Return (X, Y) of the center of cell containing provided text 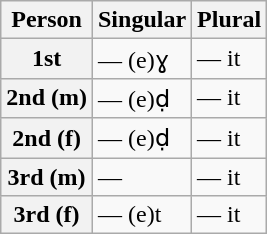
— (142, 177)
— (e)t (142, 215)
— (e)ɣ (142, 59)
2nd (m) (47, 98)
Singular (142, 20)
Plural (230, 20)
3rd (m) (47, 177)
Person (47, 20)
2nd (f) (47, 138)
3rd (f) (47, 215)
1st (47, 59)
